Scan for the cell matching the given text and deliver its [x, y] coordinate at center. 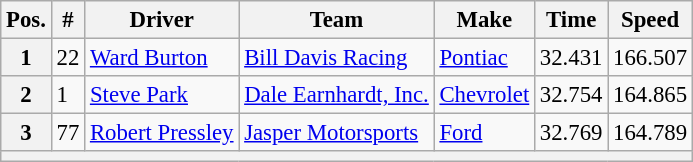
164.865 [650, 95]
164.789 [650, 133]
Chevrolet [484, 95]
2 [26, 95]
Dale Earnhardt, Inc. [336, 95]
Ford [484, 133]
Bill Davis Racing [336, 58]
Time [572, 20]
Make [484, 20]
32.769 [572, 133]
Speed [650, 20]
32.431 [572, 58]
22 [68, 58]
3 [26, 133]
Pontiac [484, 58]
Pos. [26, 20]
166.507 [650, 58]
Ward Burton [162, 58]
Driver [162, 20]
Jasper Motorsports [336, 133]
32.754 [572, 95]
Steve Park [162, 95]
77 [68, 133]
Robert Pressley [162, 133]
# [68, 20]
Team [336, 20]
